Scan for the cell matching the given text and deliver its (x, y) coordinate at center. 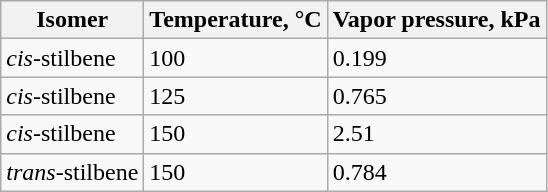
0.199 (436, 58)
0.765 (436, 96)
Vapor pressure, kPa (436, 20)
2.51 (436, 134)
125 (236, 96)
Isomer (72, 20)
trans-stilbene (72, 172)
100 (236, 58)
Temperature, °C (236, 20)
0.784 (436, 172)
